Identify which cell holds the provided text, then report its [x, y] central coordinate. 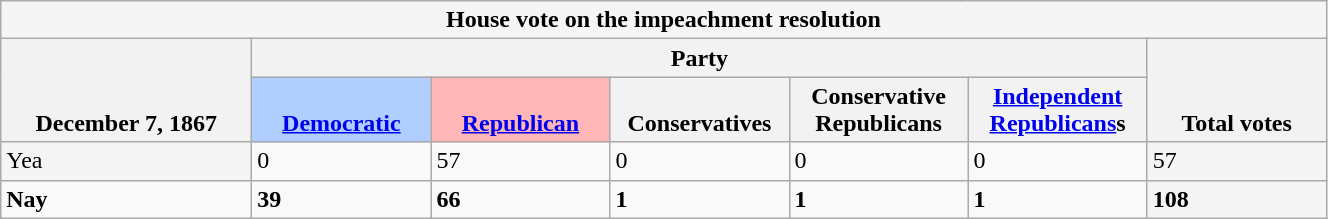
66 [520, 199]
Party [700, 58]
39 [342, 199]
108 [1236, 199]
Nay [126, 199]
Republican [520, 110]
Independent Republicanss [1058, 110]
December 7, 1867 [126, 90]
Conservative Republicans [878, 110]
Total votes [1236, 90]
House vote on the impeachment resolution [664, 20]
Yea [126, 161]
Conservatives [700, 110]
Democratic [342, 110]
